Determine the [x, y] coordinate at the center of the cell enclosing the given text.  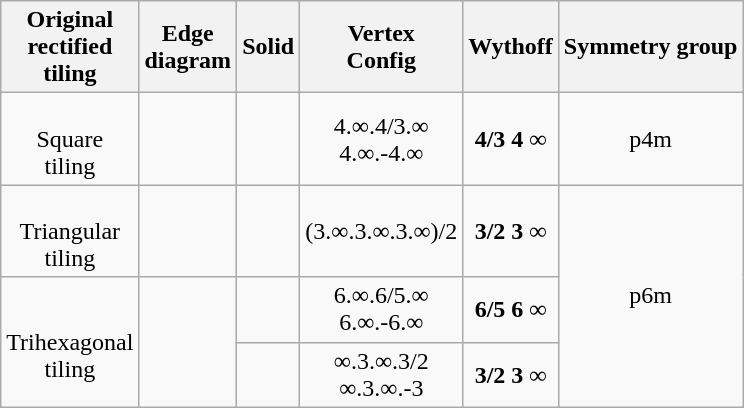
Originalrectifiedtiling [70, 47]
p6m [650, 296]
4/3 4 ∞ [511, 139]
Trihexagonaltiling [70, 342]
Squaretiling [70, 139]
6.∞.6/5.∞6.∞.-6.∞ [382, 310]
Wythoff [511, 47]
∞.3.∞.3/2∞.3.∞.-3 [382, 374]
6/5 6 ∞ [511, 310]
4.∞.4/3.∞4.∞.-4.∞ [382, 139]
(3.∞.3.∞.3.∞)/2 [382, 231]
Solid [268, 47]
Edgediagram [188, 47]
VertexConfig [382, 47]
Triangulartiling [70, 231]
p4m [650, 139]
Symmetry group [650, 47]
